Output the (X, Y) coordinate of the center of the cell containing the given text.  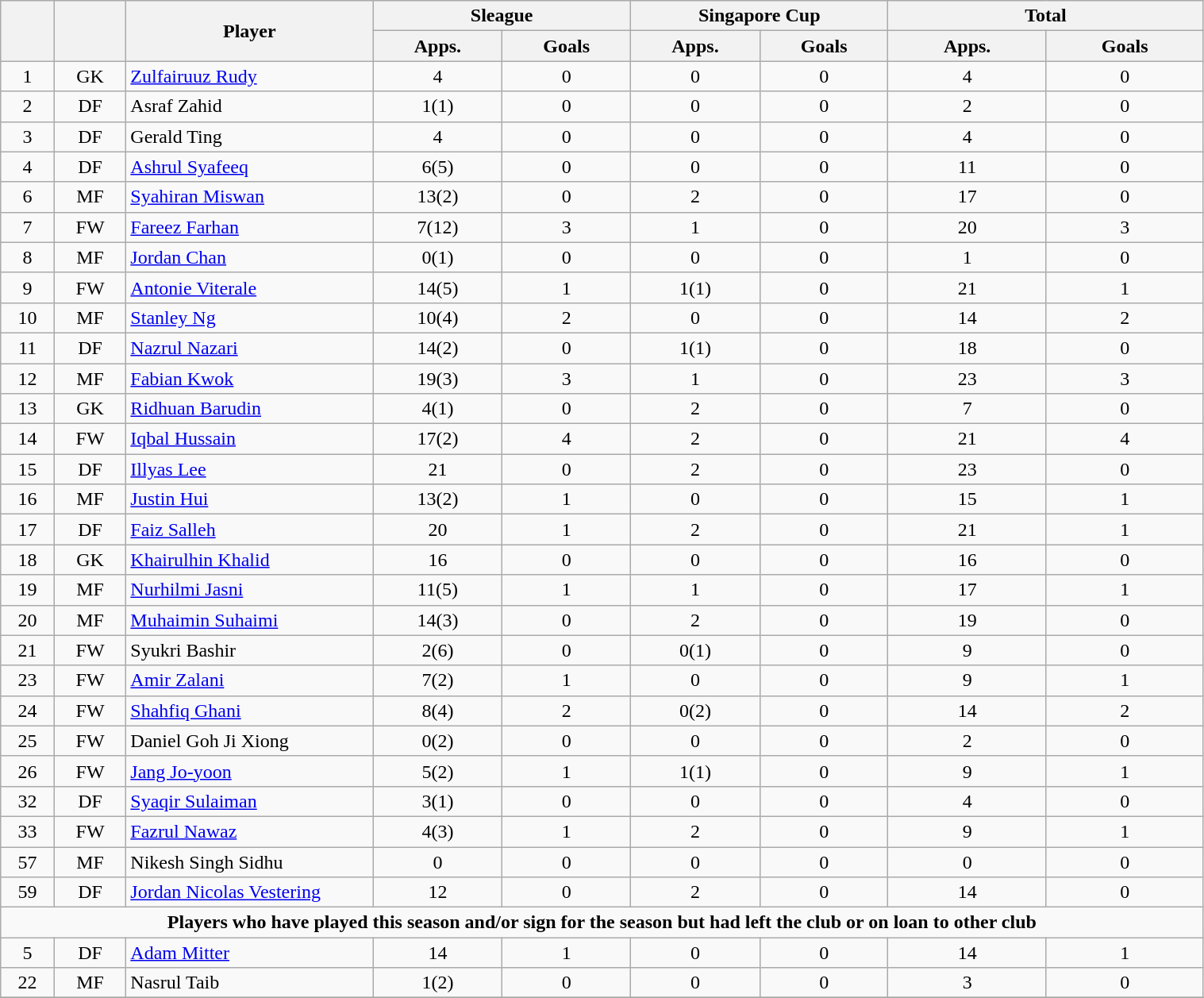
10 (28, 318)
8(4) (438, 711)
Ridhuan Barudin (249, 409)
19(3) (438, 379)
Nikesh Singh Sidhu (249, 861)
11(5) (438, 590)
7(12) (438, 227)
Jang Jo-yoon (249, 771)
4(1) (438, 409)
Jordan Chan (249, 257)
32 (28, 801)
7(2) (438, 680)
Gerald Ting (249, 137)
33 (28, 831)
5 (28, 953)
Adam Mitter (249, 953)
Amir Zalani (249, 680)
Syukri Bashir (249, 650)
2(6) (438, 650)
6(5) (438, 167)
Fabian Kwok (249, 379)
Antonie Viterale (249, 287)
14(3) (438, 620)
Syaqir Sulaiman (249, 801)
Fazrul Nawaz (249, 831)
Singapore Cup (759, 16)
Fareez Farhan (249, 227)
22 (28, 983)
25 (28, 741)
Players who have played this season and/or sign for the season but had left the club or on loan to other club (602, 923)
Khairulhin Khalid (249, 560)
Faiz Salleh (249, 530)
26 (28, 771)
3(1) (438, 801)
59 (28, 892)
Stanley Ng (249, 318)
Zulfairuuz Rudy (249, 76)
Ashrul Syafeeq (249, 167)
Total (1046, 16)
Asraf Zahid (249, 106)
Syahiran Miswan (249, 197)
8 (28, 257)
Muhaimin Suhaimi (249, 620)
Jordan Nicolas Vestering (249, 892)
1(2) (438, 983)
14(2) (438, 348)
Iqbal Hussain (249, 439)
Illyas Lee (249, 469)
17(2) (438, 439)
14(5) (438, 287)
Nazrul Nazari (249, 348)
6 (28, 197)
Nasrul Taib (249, 983)
Player (249, 31)
Sleague (502, 16)
4(3) (438, 831)
24 (28, 711)
5(2) (438, 771)
Shahfiq Ghani (249, 711)
Justin Hui (249, 499)
Nurhilmi Jasni (249, 590)
10(4) (438, 318)
57 (28, 861)
Daniel Goh Ji Xiong (249, 741)
13 (28, 409)
